Search for the cell housing the specified text and yield its [x, y] center coordinate. 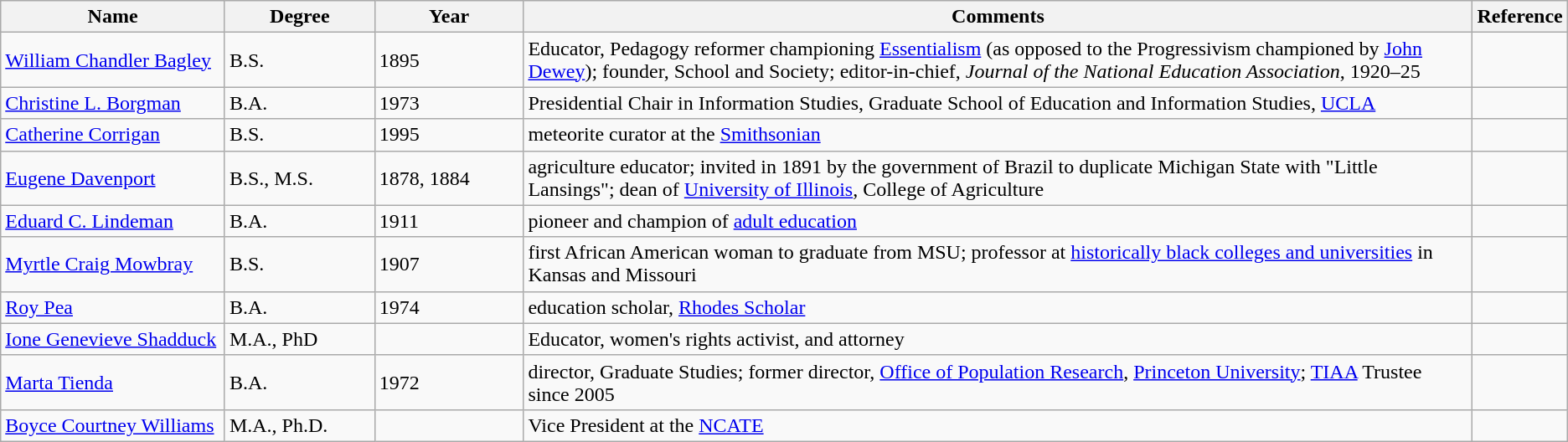
M.A., Ph.D. [300, 425]
Eduard C. Lindeman [113, 221]
1878, 1884 [449, 177]
1895 [449, 60]
Roy Pea [113, 307]
first African American woman to graduate from MSU; professor at historically black colleges and universities in Kansas and Missouri [998, 265]
Boyce Courtney Williams [113, 425]
Eugene Davenport [113, 177]
meteorite curator at the Smithsonian [998, 135]
Name [113, 17]
1995 [449, 135]
Degree [300, 17]
1972 [449, 382]
B.S., M.S. [300, 177]
1973 [449, 103]
Comments [998, 17]
Catherine Corrigan [113, 135]
Myrtle Craig Mowbray [113, 265]
1911 [449, 221]
Vice President at the NCATE [998, 425]
Marta Tienda [113, 382]
director, Graduate Studies; former director, Office of Population Research, Princeton University; TIAA Trustee since 2005 [998, 382]
William Chandler Bagley [113, 60]
1974 [449, 307]
1907 [449, 265]
Educator, women's rights activist, and attorney [998, 339]
Ione Genevieve Shadduck [113, 339]
Year [449, 17]
Christine L. Borgman [113, 103]
education scholar, Rhodes Scholar [998, 307]
Reference [1519, 17]
M.A., PhD [300, 339]
Presidential Chair in Information Studies, Graduate School of Education and Information Studies, UCLA [998, 103]
pioneer and champion of adult education [998, 221]
